Capture the cell that displays the provided text and extract its [X, Y] central coordinate. 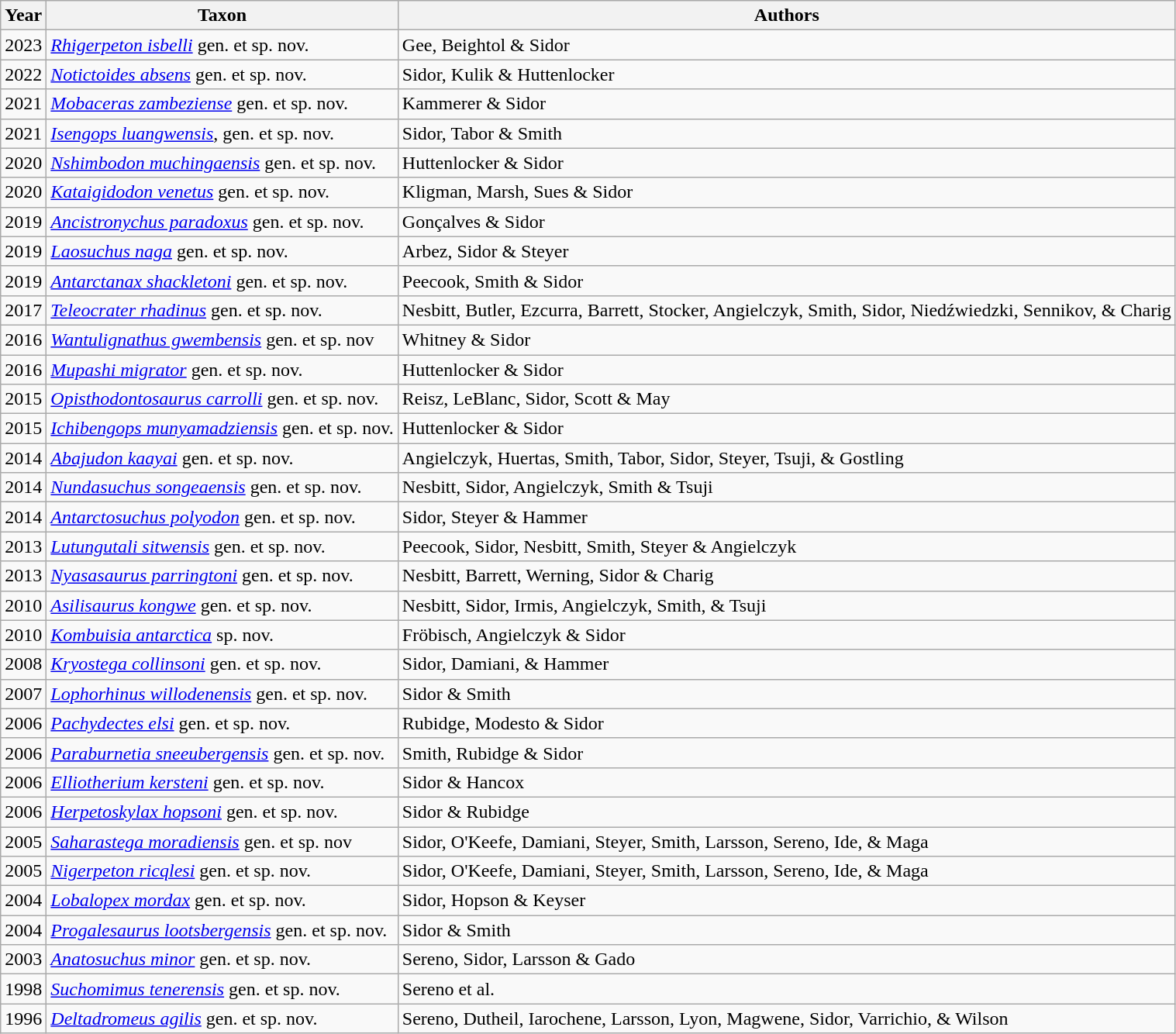
Sidor, Hopson & Keyser [786, 901]
Fröbisch, Angielczyk & Sidor [786, 635]
Mupashi migrator gen. et sp. nov. [222, 370]
Kataigidodon venetus gen. et sp. nov. [222, 192]
Angielczyk, Huertas, Smith, Tabor, Sidor, Steyer, Tsuji, & Gostling [786, 458]
Sereno et al. [786, 989]
Rhigerpeton isbelli gen. et sp. nov. [222, 45]
Sereno, Sidor, Larsson & Gado [786, 960]
Authors [786, 16]
Isengops luangwensis, gen. et sp. nov. [222, 133]
Kryostega collinsoni gen. et sp. nov. [222, 664]
2022 [23, 74]
2023 [23, 45]
Nyasasaurus parringtoni gen. et sp. nov. [222, 576]
Nesbitt, Barrett, Werning, Sidor & Charig [786, 576]
Arbez, Sidor & Steyer [786, 251]
Nesbitt, Sidor, Irmis, Angielczyk, Smith, & Tsuji [786, 605]
Whitney & Sidor [786, 339]
Lobalopex mordax gen. et sp. nov. [222, 901]
Pachydectes elsi gen. et sp. nov. [222, 723]
Rubidge, Modesto & Sidor [786, 723]
2008 [23, 664]
Reisz, LeBlanc, Sidor, Scott & May [786, 399]
Sidor, Kulik & Huttenlocker [786, 74]
1998 [23, 989]
Sidor, Tabor & Smith [786, 133]
Taxon [222, 16]
Lutungutali sitwensis gen. et sp. nov. [222, 546]
Deltadromeus agilis gen. et sp. nov. [222, 1018]
Asilisaurus kongwe gen. et sp. nov. [222, 605]
Suchomimus tenerensis gen. et sp. nov. [222, 989]
Sidor, Steyer & Hammer [786, 517]
Laosuchus naga gen. et sp. nov. [222, 251]
Nigerpeton ricqlesi gen. et sp. nov. [222, 871]
Year [23, 16]
Anatosuchus minor gen. et sp. nov. [222, 960]
Kammerer & Sidor [786, 104]
Progalesaurus lootsbergensis gen. et sp. nov. [222, 930]
Nshimbodon muchingaensis gen. et sp. nov. [222, 163]
Smith, Rubidge & Sidor [786, 753]
Saharastega moradiensis gen. et sp. nov [222, 841]
2007 [23, 694]
Kligman, Marsh, Sues & Sidor [786, 192]
Nundasuchus songeaensis gen. et sp. nov. [222, 488]
Nesbitt, Sidor, Angielczyk, Smith & Tsuji [786, 488]
Ichibengops munyamadziensis gen. et sp. nov. [222, 429]
Opisthodontosaurus carrolli gen. et sp. nov. [222, 399]
1996 [23, 1018]
Kombuisia antarctica sp. nov. [222, 635]
Teleocrater rhadinus gen. et sp. nov. [222, 310]
Notictoides absens gen. et sp. nov. [222, 74]
Antarctosuchus polyodon gen. et sp. nov. [222, 517]
Abajudon kaayai gen. et sp. nov. [222, 458]
Gee, Beightol & Sidor [786, 45]
Peecook, Smith & Sidor [786, 281]
Lophorhinus willodenensis gen. et sp. nov. [222, 694]
2017 [23, 310]
Wantulignathus gwembensis gen. et sp. nov [222, 339]
Sereno, Dutheil, Iarochene, Larsson, Lyon, Magwene, Sidor, Varrichio, & Wilson [786, 1018]
Peecook, Sidor, Nesbitt, Smith, Steyer & Angielczyk [786, 546]
Mobaceras zambeziense gen. et sp. nov. [222, 104]
Sidor & Rubidge [786, 812]
Nesbitt, Butler, Ezcurra, Barrett, Stocker, Angielczyk, Smith, Sidor, Niedźwiedzki, Sennikov, & Charig [786, 310]
Paraburnetia sneeubergensis gen. et sp. nov. [222, 753]
Antarctanax shackletoni gen. et sp. nov. [222, 281]
Elliotherium kersteni gen. et sp. nov. [222, 782]
Gonçalves & Sidor [786, 222]
2003 [23, 960]
Sidor, Damiani, & Hammer [786, 664]
Ancistronychus paradoxus gen. et sp. nov. [222, 222]
Sidor & Hancox [786, 782]
Herpetoskylax hopsoni gen. et sp. nov. [222, 812]
